Return the [x, y] coordinate for the center point of the cell that contains the specified text.  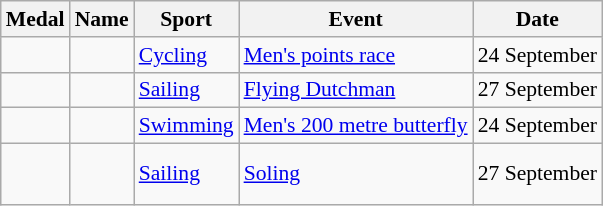
Event [356, 19]
Soling [356, 174]
Medal [36, 19]
Cycling [186, 55]
Flying Dutchman [356, 90]
Name [102, 19]
Men's points race [356, 55]
Sport [186, 19]
Date [538, 19]
Men's 200 metre butterfly [356, 126]
Swimming [186, 126]
